Extract the [X, Y] coordinate from the center of the cell holding the provided text.  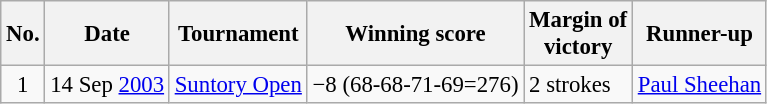
1 [23, 85]
Runner-up [699, 34]
Date [107, 34]
14 Sep 2003 [107, 85]
2 strokes [578, 85]
Margin of victory [578, 34]
−8 (68-68-71-69=276) [416, 85]
Paul Sheehan [699, 85]
Tournament [238, 34]
Winning score [416, 34]
No. [23, 34]
Suntory Open [238, 85]
